Locate the cell with the specified text and output its [X, Y] center coordinate. 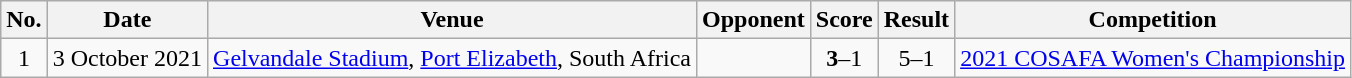
5–1 [916, 58]
Gelvandale Stadium, Port Elizabeth, South Africa [452, 58]
Date [127, 20]
Result [916, 20]
1 [24, 58]
Venue [452, 20]
No. [24, 20]
3 October 2021 [127, 58]
Competition [1153, 20]
Score [844, 20]
Opponent [753, 20]
3–1 [844, 58]
2021 COSAFA Women's Championship [1153, 58]
